Scan for the cell matching the given text and deliver its (X, Y) coordinate at center. 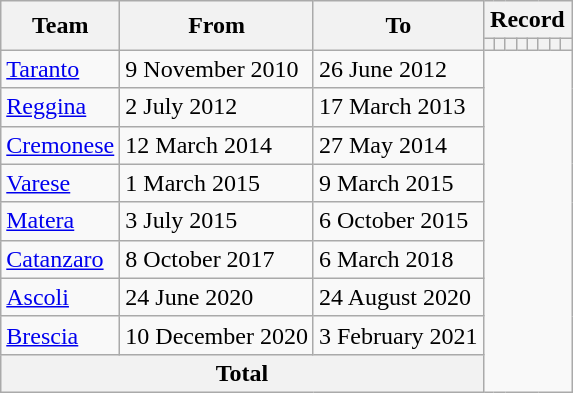
From (217, 26)
Record (527, 20)
Team (60, 26)
1 March 2015 (217, 183)
8 October 2017 (217, 259)
6 October 2015 (398, 221)
9 March 2015 (398, 183)
10 December 2020 (217, 335)
24 June 2020 (217, 297)
27 May 2014 (398, 145)
Taranto (60, 69)
To (398, 26)
Matera (60, 221)
24 August 2020 (398, 297)
17 March 2013 (398, 107)
Ascoli (60, 297)
Reggina (60, 107)
9 November 2010 (217, 69)
26 June 2012 (398, 69)
12 March 2014 (217, 145)
Total (242, 373)
Cremonese (60, 145)
Brescia (60, 335)
2 July 2012 (217, 107)
Varese (60, 183)
3 February 2021 (398, 335)
3 July 2015 (217, 221)
Catanzaro (60, 259)
6 March 2018 (398, 259)
